Identify which cell holds the provided text, then report its [X, Y] central coordinate. 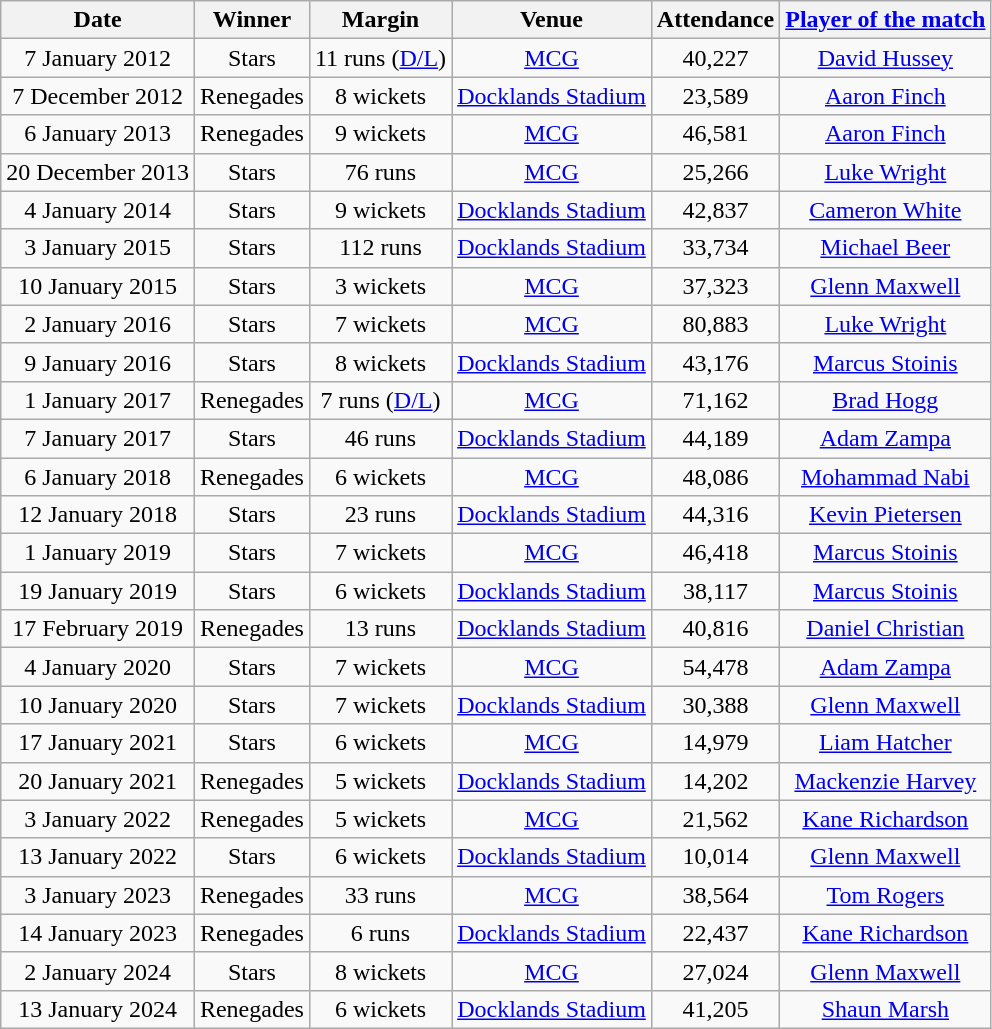
38,117 [715, 591]
11 runs (D/L) [380, 58]
10 January 2015 [98, 286]
20 December 2013 [98, 172]
2 January 2024 [98, 971]
7 runs (D/L) [380, 400]
Date [98, 20]
Kevin Pietersen [886, 515]
Cameron White [886, 210]
46,581 [715, 134]
14 January 2023 [98, 933]
23,589 [715, 96]
Venue [552, 20]
Attendance [715, 20]
Mohammad Nabi [886, 477]
43,176 [715, 362]
21,562 [715, 819]
3 January 2015 [98, 248]
3 January 2023 [98, 895]
10 January 2020 [98, 705]
54,478 [715, 667]
Winner [252, 20]
30,388 [715, 705]
4 January 2014 [98, 210]
42,837 [715, 210]
13 January 2022 [98, 857]
7 January 2017 [98, 438]
6 January 2018 [98, 477]
7 January 2012 [98, 58]
9 January 2016 [98, 362]
3 January 2022 [98, 819]
Tom Rogers [886, 895]
25,266 [715, 172]
48,086 [715, 477]
41,205 [715, 1009]
46 runs [380, 438]
3 wickets [380, 286]
7 December 2012 [98, 96]
2 January 2016 [98, 324]
Brad Hogg [886, 400]
1 January 2017 [98, 400]
Margin [380, 20]
17 February 2019 [98, 629]
22,437 [715, 933]
Mackenzie Harvey [886, 781]
Daniel Christian [886, 629]
12 January 2018 [98, 515]
17 January 2021 [98, 743]
40,227 [715, 58]
Liam Hatcher [886, 743]
6 runs [380, 933]
33,734 [715, 248]
4 January 2020 [98, 667]
13 January 2024 [98, 1009]
44,189 [715, 438]
13 runs [380, 629]
44,316 [715, 515]
20 January 2021 [98, 781]
Michael Beer [886, 248]
14,202 [715, 781]
27,024 [715, 971]
14,979 [715, 743]
1 January 2019 [98, 553]
40,816 [715, 629]
46,418 [715, 553]
Shaun Marsh [886, 1009]
112 runs [380, 248]
10,014 [715, 857]
37,323 [715, 286]
80,883 [715, 324]
David Hussey [886, 58]
38,564 [715, 895]
19 January 2019 [98, 591]
23 runs [380, 515]
33 runs [380, 895]
71,162 [715, 400]
6 January 2013 [98, 134]
Player of the match [886, 20]
76 runs [380, 172]
